Detect which cell encompasses the target text, then output its (X, Y) center coordinate. 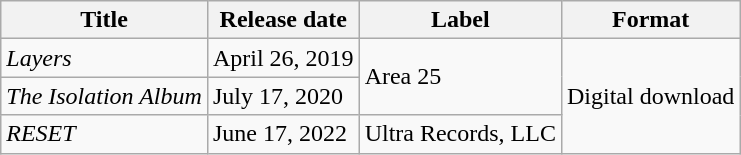
Layers (104, 58)
June 17, 2022 (283, 134)
The Isolation Album (104, 96)
April 26, 2019 (283, 58)
RESET (104, 134)
Digital download (650, 96)
Title (104, 20)
Release date (283, 20)
July 17, 2020 (283, 96)
Ultra Records, LLC (460, 134)
Label (460, 20)
Format (650, 20)
Area 25 (460, 77)
